From the cell containing the given text, extract its center point as (X, Y) coordinate. 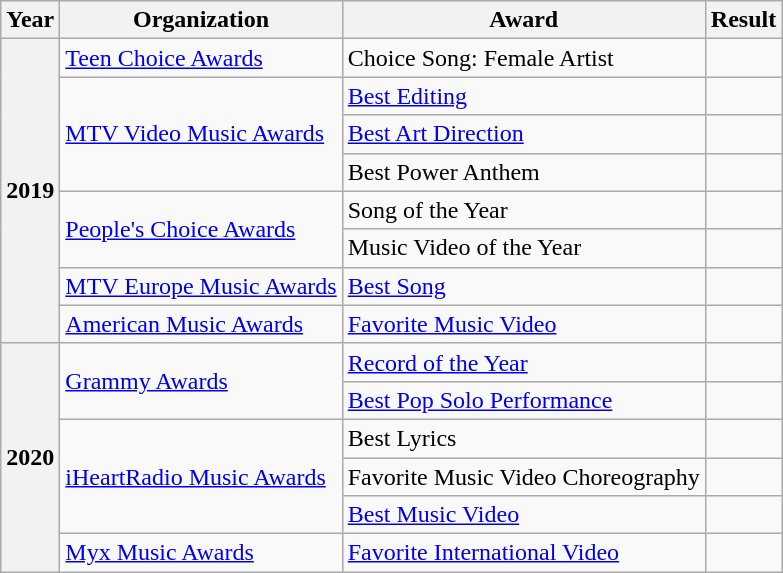
Song of the Year (524, 210)
iHeartRadio Music Awards (201, 476)
Music Video of the Year (524, 248)
Best Power Anthem (524, 172)
Best Editing (524, 96)
People's Choice Awards (201, 229)
Year (30, 20)
MTV Video Music Awards (201, 134)
MTV Europe Music Awards (201, 286)
Myx Music Awards (201, 553)
Best Art Direction (524, 134)
2020 (30, 457)
Organization (201, 20)
Grammy Awards (201, 381)
Best Pop Solo Performance (524, 400)
Choice Song: Female Artist (524, 58)
American Music Awards (201, 324)
Record of the Year (524, 362)
2019 (30, 191)
Favorite International Video (524, 553)
Result (743, 20)
Best Song (524, 286)
Favorite Music Video (524, 324)
Favorite Music Video Choreography (524, 477)
Teen Choice Awards (201, 58)
Award (524, 20)
Best Music Video (524, 515)
Best Lyrics (524, 438)
